Locate the cell with the specified text and output its [X, Y] center coordinate. 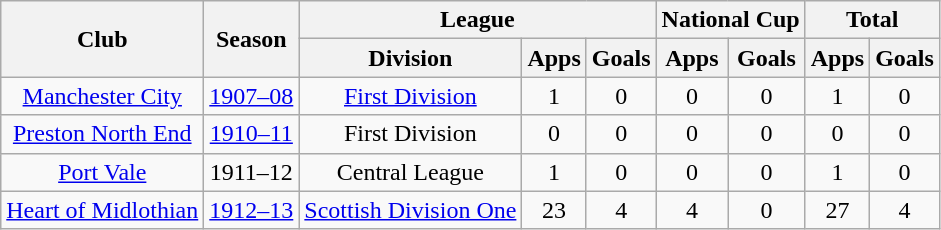
Division [410, 58]
National Cup [730, 20]
Port Vale [102, 172]
Scottish Division One [410, 210]
Heart of Midlothian [102, 210]
27 [837, 210]
1912–13 [252, 210]
1911–12 [252, 172]
Preston North End [102, 134]
1910–11 [252, 134]
Total [872, 20]
23 [554, 210]
Club [102, 39]
1907–08 [252, 96]
Manchester City [102, 96]
Season [252, 39]
Central League [410, 172]
League [478, 20]
